Capture the cell that displays the provided text and extract its (X, Y) central coordinate. 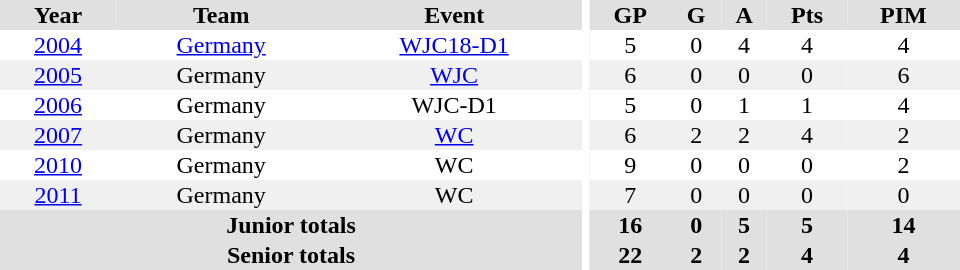
7 (630, 195)
2004 (58, 45)
16 (630, 225)
PIM (904, 15)
Senior totals (291, 255)
2005 (58, 75)
WJC (454, 75)
Event (454, 15)
2006 (58, 105)
22 (630, 255)
2007 (58, 135)
14 (904, 225)
9 (630, 165)
WJC18-D1 (454, 45)
Junior totals (291, 225)
Team (221, 15)
G (696, 15)
Pts (807, 15)
A (744, 15)
Year (58, 15)
2010 (58, 165)
GP (630, 15)
2011 (58, 195)
WJC-D1 (454, 105)
